Detect which cell encompasses the target text, then output its [X, Y] center coordinate. 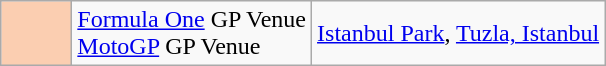
Istanbul Park, Tuzla, Istanbul [458, 34]
Formula One GP VenueMotoGP GP Venue [192, 34]
